Return (x, y) of the center of cell containing provided text 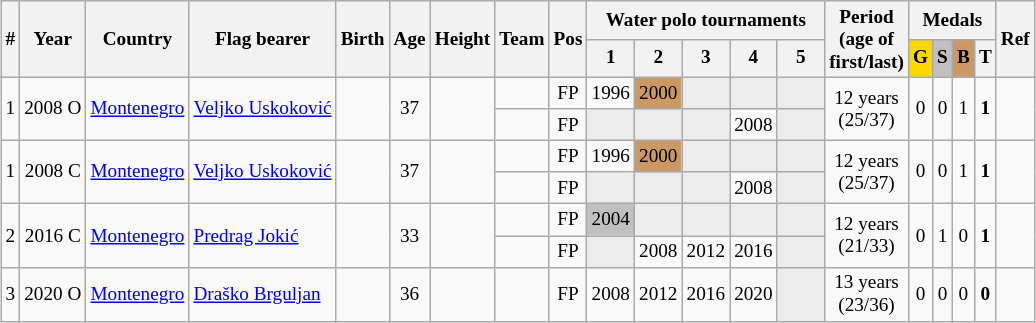
2020 (754, 294)
Flag bearer (262, 40)
12 years(21/33) (867, 236)
Country (138, 40)
Ref (1015, 40)
T (985, 58)
2016 C (53, 236)
33 (410, 236)
2020 O (53, 294)
Pos (568, 40)
Height (462, 40)
Period(age offirst/last) (867, 40)
Water polo tournaments (706, 20)
2008 O (53, 108)
4 (754, 58)
36 (410, 294)
B (963, 58)
2008 C (53, 172)
S (943, 58)
# (10, 40)
Predrag Jokić (262, 236)
Medals (952, 20)
Draško Brguljan (262, 294)
G (920, 58)
Team (522, 40)
2004 (611, 220)
5 (801, 58)
Birth (362, 40)
Age (410, 40)
Year (53, 40)
13 years(23/36) (867, 294)
